Search for the cell housing the specified text and yield its (x, y) center coordinate. 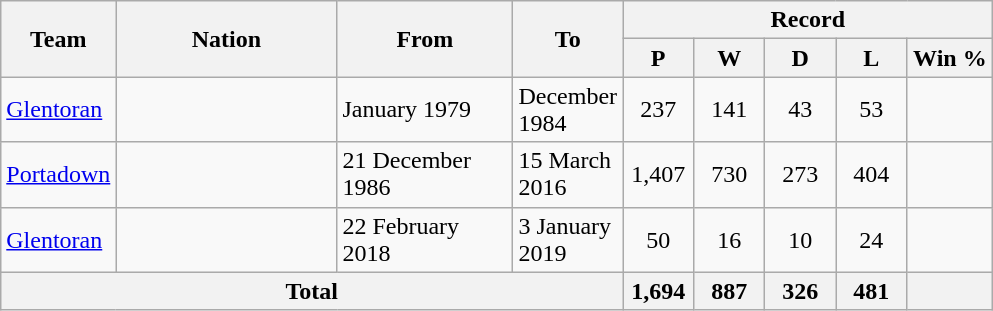
15 March 2016 (568, 174)
730 (730, 174)
404 (872, 174)
273 (800, 174)
22 February 2018 (425, 240)
24 (872, 240)
50 (658, 240)
21 December 1986 (425, 174)
10 (800, 240)
P (658, 58)
1,694 (658, 291)
Record (808, 20)
W (730, 58)
January 1979 (425, 110)
141 (730, 110)
237 (658, 110)
Win % (950, 58)
D (800, 58)
16 (730, 240)
326 (800, 291)
Portadown (58, 174)
1,407 (658, 174)
From (425, 39)
Team (58, 39)
481 (872, 291)
L (872, 58)
3 January 2019 (568, 240)
43 (800, 110)
December 1984 (568, 110)
To (568, 39)
887 (730, 291)
53 (872, 110)
Total (312, 291)
Nation (226, 39)
